Determine the [x, y] coordinate at the center of the cell enclosing the given text.  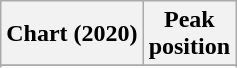
Chart (2020) [72, 34]
Peakposition [189, 34]
